Return [X, Y] of the center of cell containing provided text 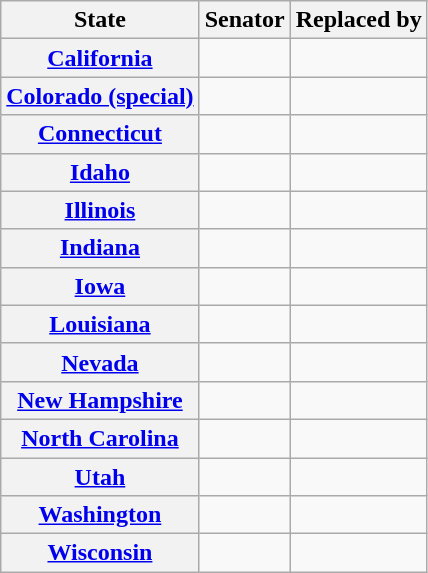
Washington [100, 515]
Nevada [100, 362]
Indiana [100, 248]
Replaced by [358, 20]
State [100, 20]
New Hampshire [100, 400]
Wisconsin [100, 553]
Senator [244, 20]
North Carolina [100, 438]
Iowa [100, 286]
Idaho [100, 172]
Utah [100, 477]
Louisiana [100, 324]
Colorado (special) [100, 96]
California [100, 58]
Connecticut [100, 134]
Illinois [100, 210]
